Provide the (x, y) coordinate of the cell's center where the given text is located.  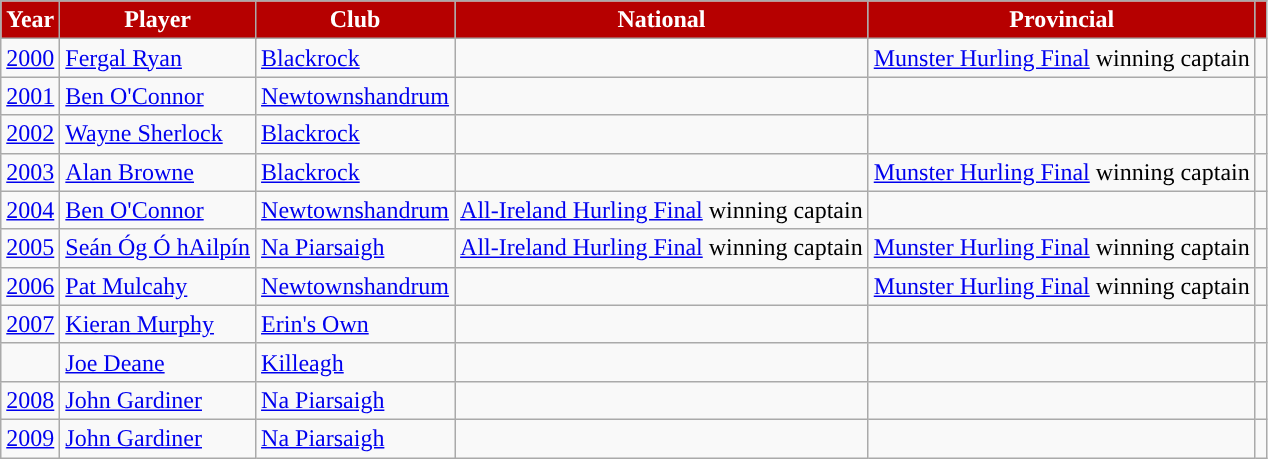
Club (356, 20)
2008 (30, 400)
Kieran Murphy (158, 324)
2002 (30, 134)
Erin's Own (356, 324)
2007 (30, 324)
Provincial (1062, 20)
National (662, 20)
Killeagh (356, 362)
2005 (30, 248)
Wayne Sherlock (158, 134)
2000 (30, 58)
Joe Deane (158, 362)
Pat Mulcahy (158, 286)
2006 (30, 286)
Alan Browne (158, 172)
2004 (30, 210)
2003 (30, 172)
Seán Óg Ó hAilpín (158, 248)
Player (158, 20)
Year (30, 20)
2001 (30, 96)
Fergal Ryan (158, 58)
2009 (30, 438)
